Extract the [X, Y] coordinate from the center of the cell holding the provided text.  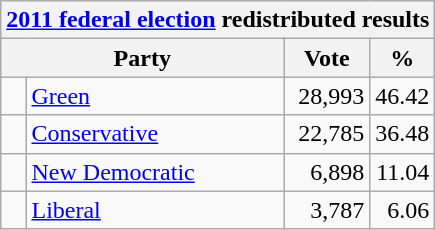
11.04 [402, 172]
46.42 [402, 96]
Party [142, 58]
36.48 [402, 134]
6.06 [402, 210]
6,898 [327, 172]
New Democratic [155, 172]
2011 federal election redistributed results [218, 20]
Conservative [155, 134]
Liberal [155, 210]
Green [155, 96]
28,993 [327, 96]
22,785 [327, 134]
Vote [327, 58]
3,787 [327, 210]
% [402, 58]
